Extract the (x, y) coordinate from the center of the cell holding the provided text.  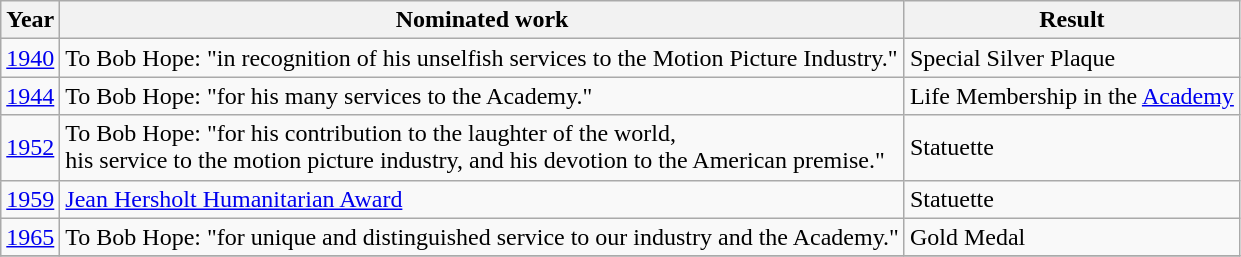
Nominated work (482, 20)
Year (30, 20)
Result (1072, 20)
To Bob Hope: "for his many services to the Academy." (482, 96)
1959 (30, 199)
Life Membership in the Academy (1072, 96)
1965 (30, 237)
Jean Hersholt Humanitarian Award (482, 199)
To Bob Hope: "for unique and distinguished service to our industry and the Academy." (482, 237)
Gold Medal (1072, 237)
To Bob Hope: "in recognition of his unselfish services to the Motion Picture Industry." (482, 58)
1952 (30, 148)
1940 (30, 58)
Special Silver Plaque (1072, 58)
1944 (30, 96)
